Capture the cell that displays the provided text and extract its [X, Y] central coordinate. 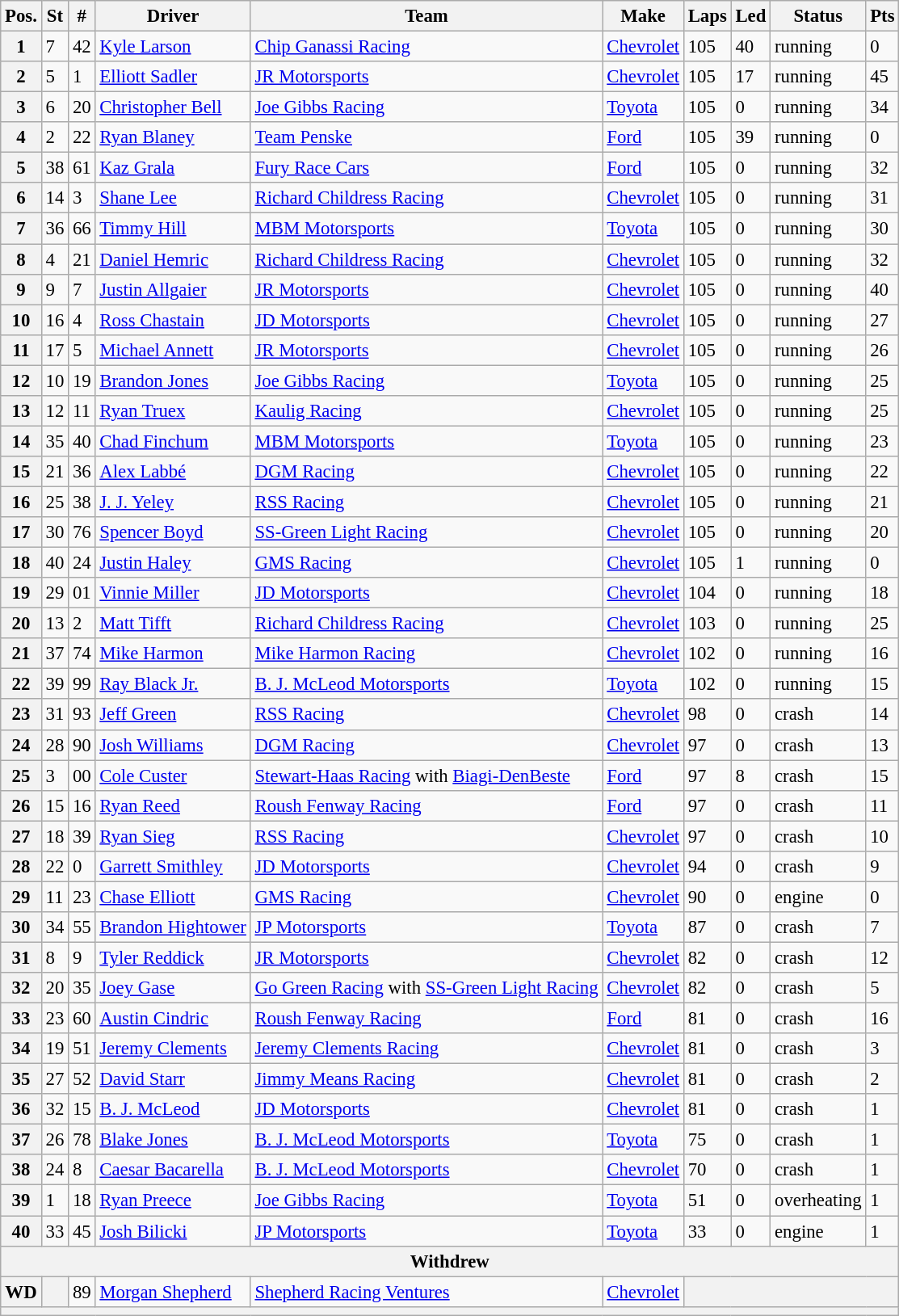
76 [82, 532]
Shane Lee [173, 198]
Led [751, 16]
Spencer Boyd [173, 532]
Ryan Reed [173, 805]
Ryan Sieg [173, 836]
Daniel Hemric [173, 259]
J. J. Yeley [173, 502]
Josh Bilicki [173, 1231]
Kaulig Racing [426, 411]
Morgan Shepherd [173, 1292]
Ross Chastain [173, 320]
01 [82, 593]
Michael Annett [173, 350]
Stewart-Haas Racing with Biagi-DenBeste [426, 776]
Joey Gase [173, 988]
Ryan Blaney [173, 137]
55 [82, 927]
Fury Race Cars [426, 168]
87 [708, 927]
Withdrew [450, 1261]
Driver [173, 16]
Team Penske [426, 137]
Shepherd Racing Ventures [426, 1292]
Brandon Hightower [173, 927]
Caesar Bacarella [173, 1171]
Chad Finchum [173, 441]
Alex Labbé [173, 472]
Timmy Hill [173, 229]
Team [426, 16]
52 [82, 1079]
78 [82, 1140]
Jeff Green [173, 715]
Ryan Truex [173, 411]
Elliott Sadler [173, 77]
00 [82, 776]
89 [82, 1292]
Jeremy Clements Racing [426, 1049]
75 [708, 1140]
David Starr [173, 1079]
98 [708, 715]
Austin Cindric [173, 1019]
42 [82, 47]
Josh Williams [173, 745]
66 [82, 229]
Mike Harmon [173, 654]
74 [82, 654]
Make [643, 16]
104 [708, 593]
SS-Green Light Racing [426, 532]
Chase Elliott [173, 897]
Chip Ganassi Racing [426, 47]
Pts [882, 16]
Cole Custer [173, 776]
70 [708, 1171]
Go Green Racing with SS-Green Light Racing [426, 988]
Blake Jones [173, 1140]
# [82, 16]
Status [818, 16]
Christopher Bell [173, 107]
Pos. [21, 16]
WD [21, 1292]
Matt Tifft [173, 624]
Jeremy Clements [173, 1049]
99 [82, 684]
93 [82, 715]
103 [708, 624]
Justin Haley [173, 563]
St [55, 16]
Garrett Smithley [173, 867]
overheating [818, 1200]
61 [82, 168]
Ray Black Jr. [173, 684]
Kyle Larson [173, 47]
Vinnie Miller [173, 593]
Kaz Grala [173, 168]
60 [82, 1019]
Jimmy Means Racing [426, 1079]
Ryan Preece [173, 1200]
Mike Harmon Racing [426, 654]
B. J. McLeod [173, 1109]
Tyler Reddick [173, 957]
Justin Allgaier [173, 289]
Brandon Jones [173, 381]
94 [708, 867]
Laps [708, 16]
